Locate the cell with the specified text and output its [x, y] center coordinate. 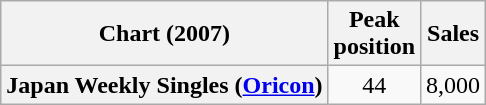
8,000 [454, 85]
Japan Weekly Singles (Oricon) [164, 85]
Peakposition [374, 34]
Sales [454, 34]
44 [374, 85]
Chart (2007) [164, 34]
